Detect which cell encompasses the target text, then output its (X, Y) center coordinate. 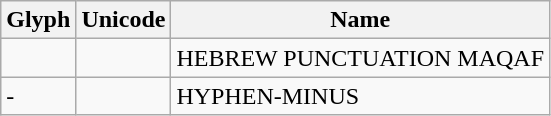
Unicode (124, 20)
- (38, 96)
HYPHEN-MINUS (360, 96)
HEBREW PUNCTUATION MAQAF (360, 58)
Glyph (38, 20)
Name (360, 20)
